Pinpoint the cell where the given text exists, returning its [X, Y] midpoint coordinate. 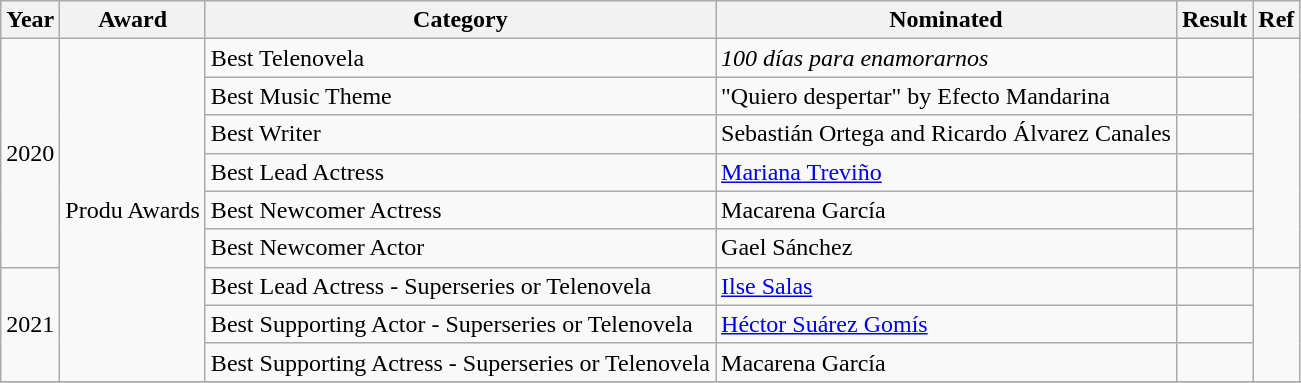
Ref [1276, 20]
Best Lead Actress - Superseries or Telenovela [460, 286]
Year [30, 20]
Category [460, 20]
Ilse Salas [946, 286]
Best Writer [460, 134]
Sebastián Ortega and Ricardo Álvarez Canales [946, 134]
Best Lead Actress [460, 172]
Best Newcomer Actress [460, 210]
Best Telenovela [460, 58]
Gael Sánchez [946, 248]
2020 [30, 153]
100 días para enamorarnos [946, 58]
Best Supporting Actor - Superseries or Telenovela [460, 324]
Mariana Treviño [946, 172]
Nominated [946, 20]
2021 [30, 324]
Award [133, 20]
Best Newcomer Actor [460, 248]
"Quiero despertar" by Efecto Mandarina [946, 96]
Produ Awards [133, 210]
Best Supporting Actress - Superseries or Telenovela [460, 362]
Result [1214, 20]
Best Music Theme [460, 96]
Héctor Suárez Gomís [946, 324]
